Find where the given text appears and provide that cell's center as [X, Y] coordinate. 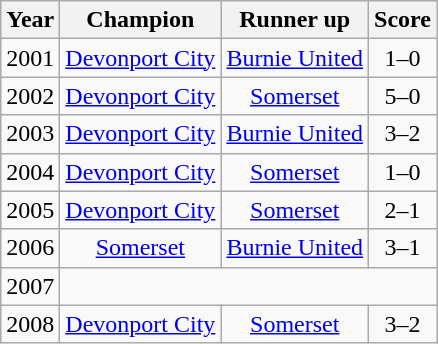
2003 [30, 134]
2002 [30, 96]
Runner up [295, 20]
2006 [30, 248]
2001 [30, 58]
Year [30, 20]
2–1 [403, 210]
Score [403, 20]
2007 [30, 286]
2005 [30, 210]
5–0 [403, 96]
3–1 [403, 248]
2004 [30, 172]
Champion [140, 20]
2008 [30, 324]
